Scan for the cell matching the given text and deliver its [X, Y] coordinate at center. 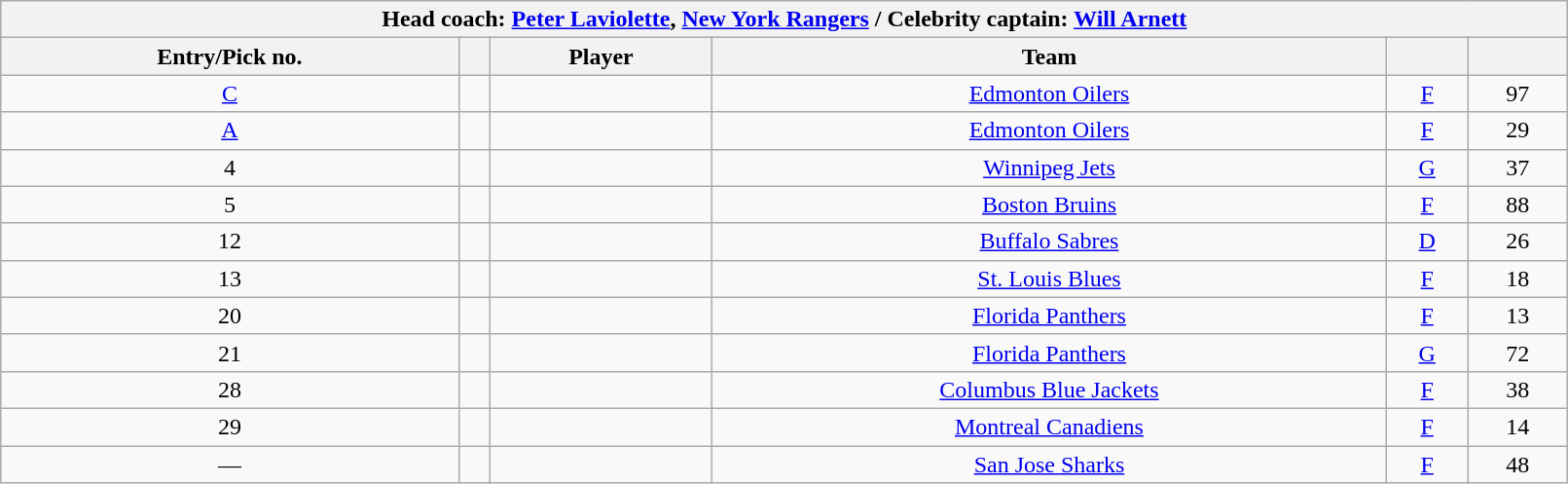
5 [230, 205]
San Jose Sharks [1049, 465]
48 [1518, 465]
88 [1518, 205]
— [230, 465]
Boston Bruins [1049, 205]
C [230, 93]
20 [230, 316]
18 [1518, 279]
Player [602, 56]
97 [1518, 93]
72 [1518, 353]
Team [1049, 56]
21 [230, 353]
D [1427, 242]
4 [230, 168]
38 [1518, 390]
14 [1518, 427]
Buffalo Sabres [1049, 242]
37 [1518, 168]
A [230, 130]
28 [230, 390]
26 [1518, 242]
Columbus Blue Jackets [1049, 390]
St. Louis Blues [1049, 279]
Montreal Canadiens [1049, 427]
Entry/Pick no. [230, 56]
12 [230, 242]
Winnipeg Jets [1049, 168]
Head coach: Peter Laviolette, New York Rangers / Celebrity captain: Will Arnett [784, 19]
